Provide the [x, y] coordinate of the cell's center where the given text is located.  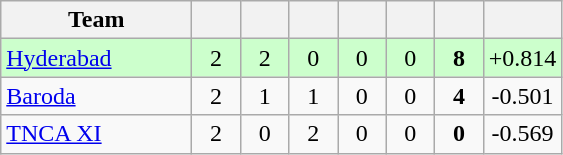
TNCA XI [96, 134]
+0.814 [522, 58]
-0.569 [522, 134]
8 [460, 58]
Hyderabad [96, 58]
-0.501 [522, 96]
4 [460, 96]
Team [96, 20]
Baroda [96, 96]
